Locate the cell with the specified text and output its [x, y] center coordinate. 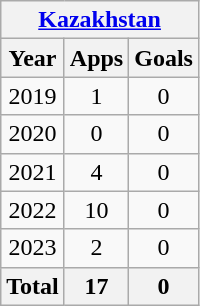
Total [33, 286]
Year [33, 58]
Goals [164, 58]
1 [96, 96]
Apps [96, 58]
4 [96, 172]
2020 [33, 134]
2023 [33, 248]
10 [96, 210]
2022 [33, 210]
Kazakhstan [100, 20]
2021 [33, 172]
17 [96, 286]
2019 [33, 96]
2 [96, 248]
